Search for the cell housing the specified text and yield its (X, Y) center coordinate. 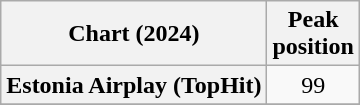
Peakposition (313, 34)
Chart (2024) (134, 34)
99 (313, 85)
Estonia Airplay (TopHit) (134, 85)
